Search for the cell housing the specified text and yield its (x, y) center coordinate. 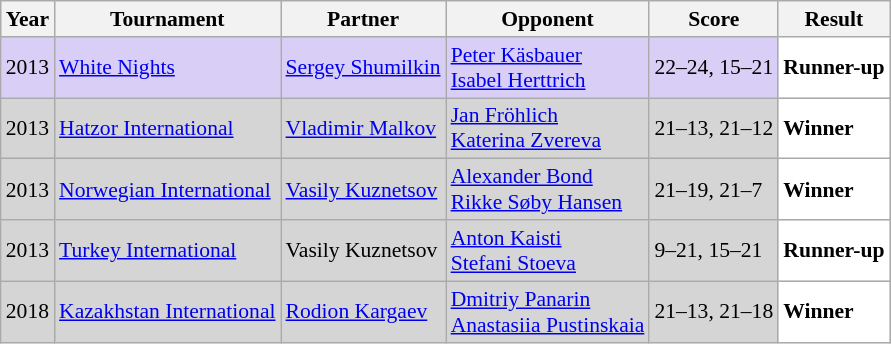
Sergey Shumilkin (364, 68)
Turkey International (167, 250)
Alexander Bond Rikke Søby Hansen (548, 190)
Score (714, 19)
Year (28, 19)
2018 (28, 312)
White Nights (167, 68)
21–13, 21–18 (714, 312)
21–13, 21–12 (714, 128)
22–24, 15–21 (714, 68)
9–21, 15–21 (714, 250)
Norwegian International (167, 190)
Tournament (167, 19)
Vladimir Malkov (364, 128)
Anton Kaisti Stefani Stoeva (548, 250)
Jan Fröhlich Katerina Zvereva (548, 128)
Kazakhstan International (167, 312)
Result (834, 19)
Partner (364, 19)
21–19, 21–7 (714, 190)
Opponent (548, 19)
Dmitriy Panarin Anastasiia Pustinskaia (548, 312)
Hatzor International (167, 128)
Rodion Kargaev (364, 312)
Peter Käsbauer Isabel Herttrich (548, 68)
